Provide the (X, Y) coordinate of the cell's center where the given text is located.  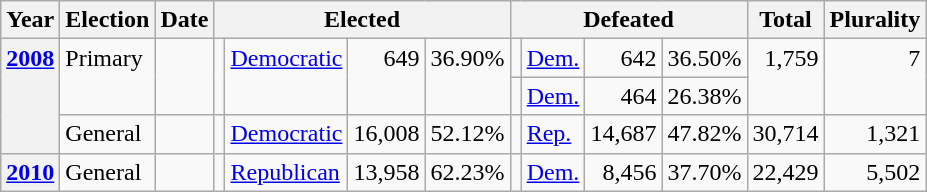
2008 (30, 96)
Total (786, 20)
22,429 (786, 172)
1,321 (875, 134)
2010 (30, 172)
62.23% (468, 172)
7 (875, 77)
Republican (286, 172)
Election (108, 20)
13,958 (386, 172)
14,687 (624, 134)
464 (624, 96)
Primary (108, 77)
Rep. (553, 134)
Date (184, 20)
Elected (362, 20)
5,502 (875, 172)
26.38% (704, 96)
8,456 (624, 172)
Plurality (875, 20)
Year (30, 20)
52.12% (468, 134)
36.90% (468, 77)
30,714 (786, 134)
1,759 (786, 77)
Defeated (628, 20)
37.70% (704, 172)
47.82% (704, 134)
16,008 (386, 134)
36.50% (704, 58)
649 (386, 77)
642 (624, 58)
